Scan for the cell matching the given text and deliver its [x, y] coordinate at center. 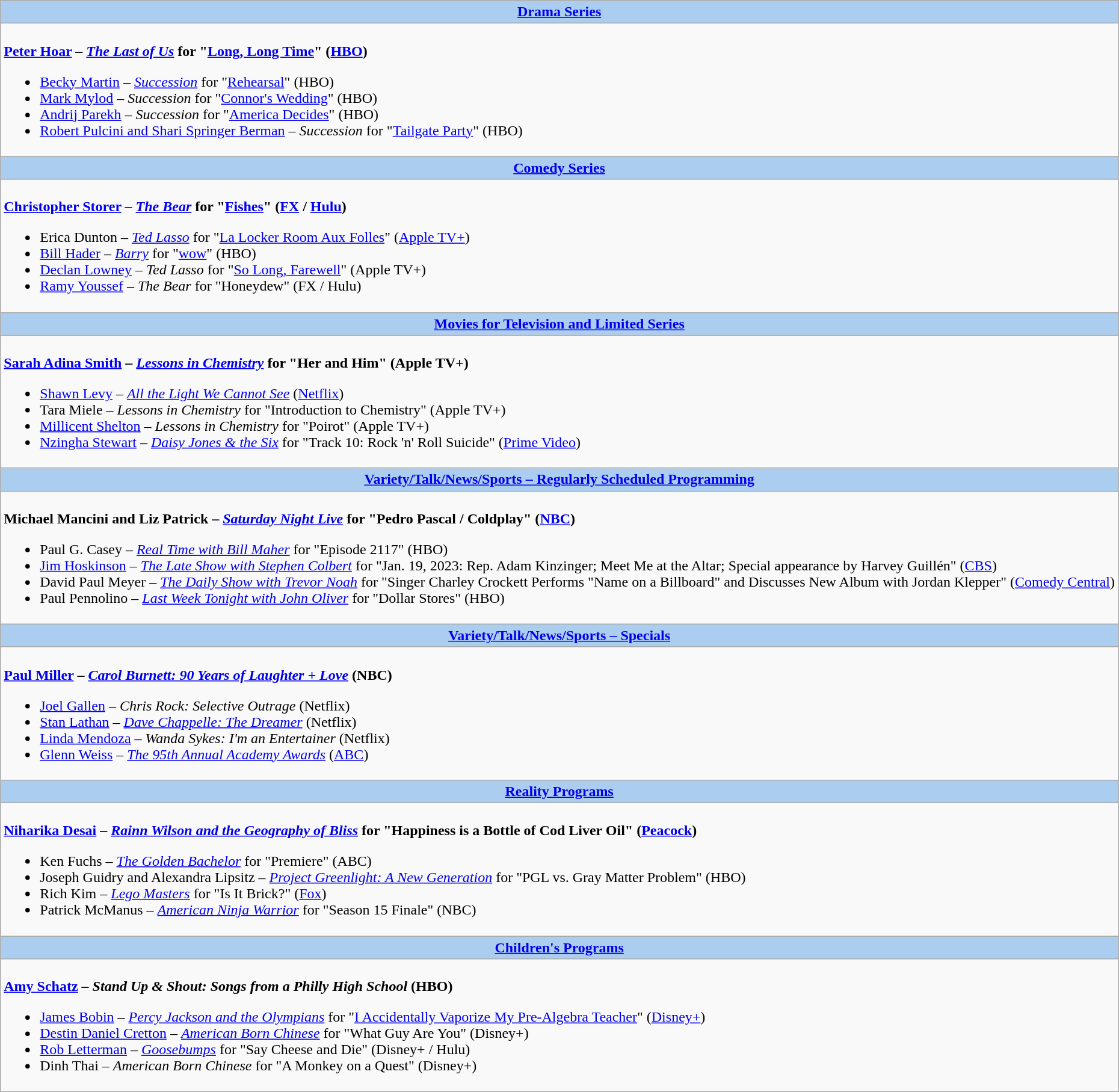
Variety/Talk/News/Sports – Regularly Scheduled Programming [559, 480]
Drama Series [559, 12]
Movies for Television and Limited Series [559, 324]
Variety/Talk/News/Sports – Specials [559, 635]
Reality Programs [559, 791]
Comedy Series [559, 168]
Children's Programs [559, 948]
